For the text-containing cell, return its midpoint in (X, Y) coordinate format. 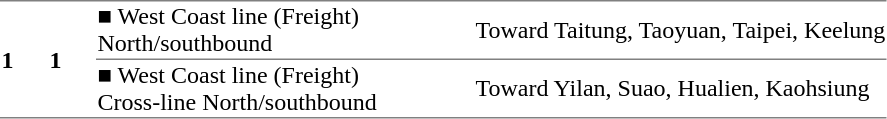
Toward Yilan, Suao, Hualien, Kaohsiung (680, 89)
■ West Coast line (Freight)Cross-line North/southbound (285, 89)
Toward Taitung, Taoyuan, Taipei, Keelung (680, 30)
■ West Coast line (Freight)North/southbound (285, 30)
